For the text-containing cell, return its midpoint in (X, Y) coordinate format. 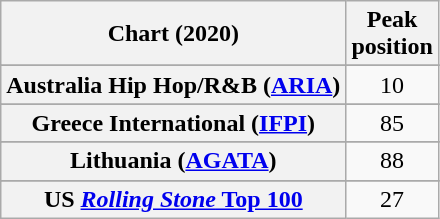
Australia Hip Hop/R&B (ARIA) (174, 85)
27 (392, 199)
88 (392, 161)
Peakposition (392, 34)
US Rolling Stone Top 100 (174, 199)
10 (392, 85)
85 (392, 123)
Greece International (IFPI) (174, 123)
Lithuania (AGATA) (174, 161)
Chart (2020) (174, 34)
